Determine the [X, Y] coordinate at the center of the cell enclosing the given text.  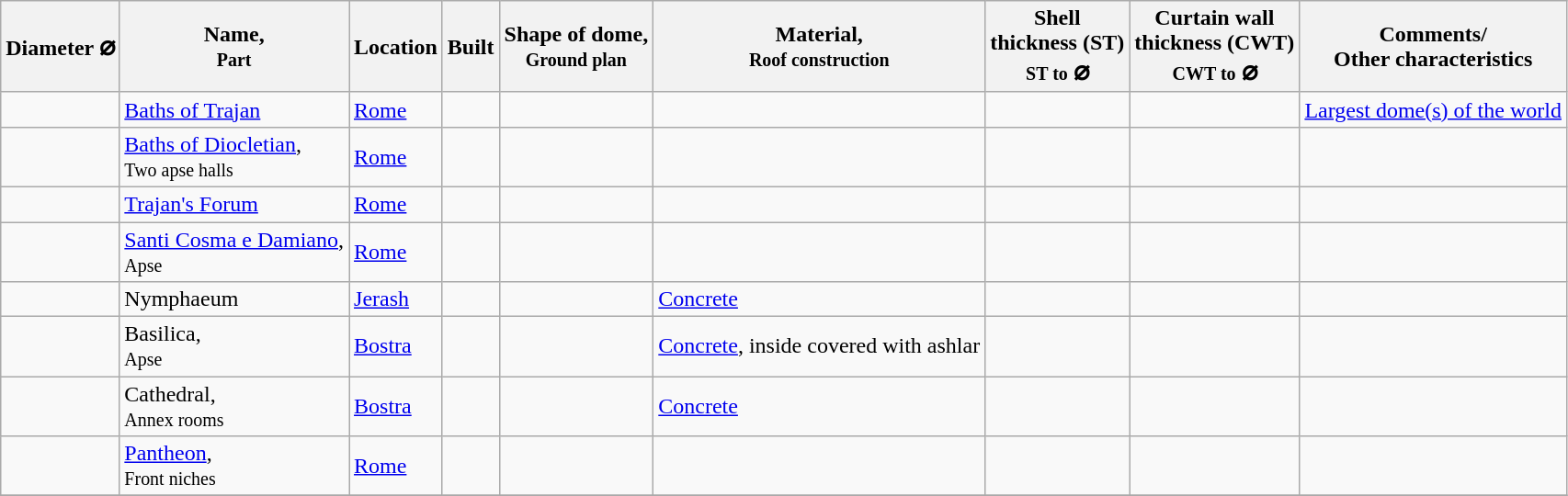
Pantheon,Front niches [234, 467]
Largest dome(s) of the world [1434, 109]
Diameter ⌀ [61, 47]
Baths of Trajan [234, 109]
Basilica,Apse [234, 347]
Concrete, inside covered with ashlar [820, 347]
Santi Cosma e Damiano,Apse [234, 252]
Built [471, 47]
Name,Part [234, 47]
Comments/Other characteristics [1434, 47]
Curtain wallthickness (CWT)CWT to ⌀ [1215, 47]
Trajan's Forum [234, 204]
Nymphaeum [234, 299]
Cathedral,Annex rooms [234, 406]
Shape of dome,Ground plan [576, 47]
Location [396, 47]
Baths of Diocletian,Two apse halls [234, 156]
Material,Roof construction [820, 47]
Jerash [396, 299]
Shellthickness (ST)ST to ⌀ [1057, 47]
